Provide the (x, y) coordinate of the cell's center where the given text is located.  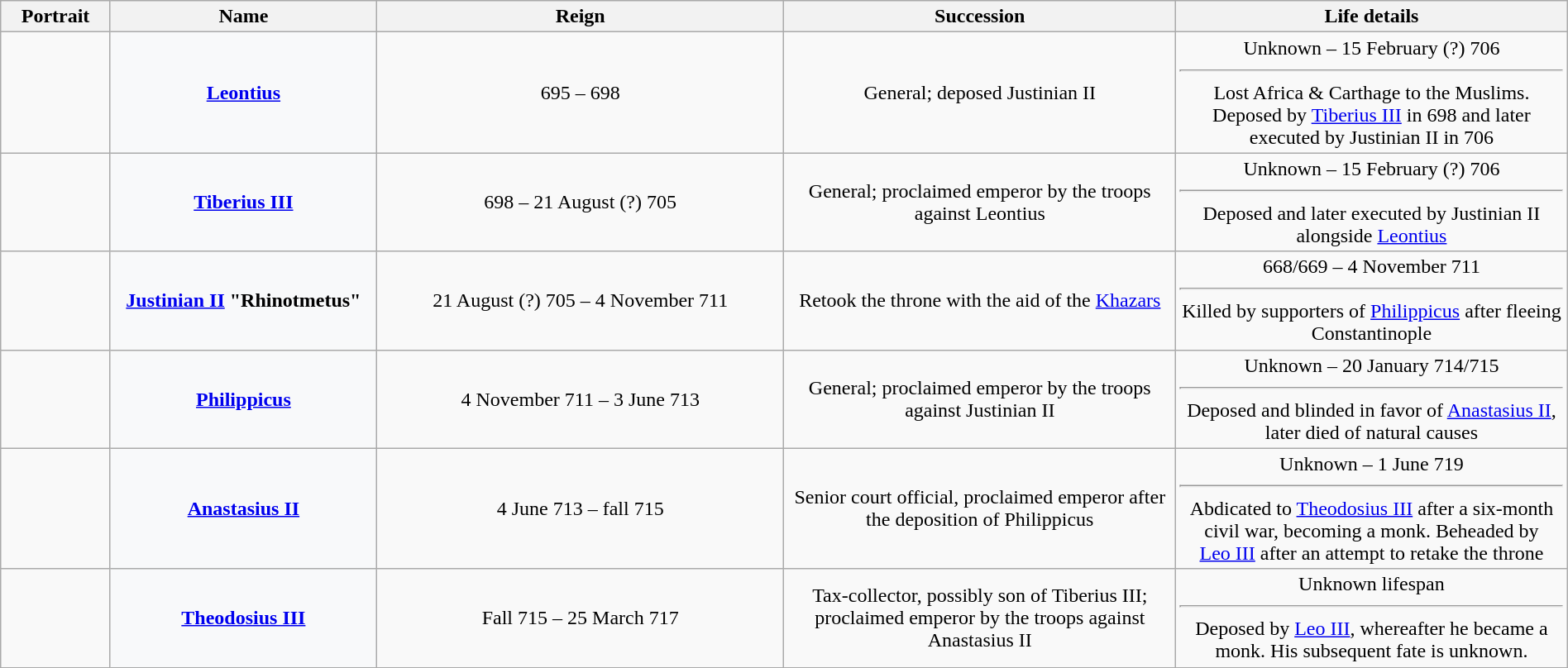
Theodosius III (243, 618)
Unknown lifespanDeposed by Leo III, whereafter he became a monk. His subsequent fate is unknown. (1372, 618)
4 June 713 – fall 715 (581, 508)
Life details (1372, 17)
Portrait (56, 17)
Unknown – 20 January 714/715Deposed and blinded in favor of Anastasius II, later died of natural causes (1372, 398)
General; deposed Justinian II (980, 93)
Retook the throne with the aid of the Khazars (980, 301)
Fall 715 – 25 March 717 (581, 618)
Tax-collector, possibly son of Tiberius III; proclaimed emperor by the troops against Anastasius II (980, 618)
Senior court official, proclaimed emperor after the deposition of Philippicus (980, 508)
4 November 711 – 3 June 713 (581, 398)
Reign (581, 17)
21 August (?) 705 – 4 November 711 (581, 301)
Unknown – 15 February (?) 706Lost Africa & Carthage to the Muslims. Deposed by Tiberius III in 698 and later executed by Justinian II in 706 (1372, 93)
Succession (980, 17)
Anastasius II (243, 508)
General; proclaimed emperor by the troops against Justinian II (980, 398)
General; proclaimed emperor by the troops against Leontius (980, 202)
698 – 21 August (?) 705 (581, 202)
Leontius (243, 93)
Tiberius III (243, 202)
668/669 – 4 November 711Killed by supporters of Philippicus after fleeing Constantinople (1372, 301)
Justinian II "Rhinotmetus" (243, 301)
Philippicus (243, 398)
695 – 698 (581, 93)
Name (243, 17)
Unknown – 15 February (?) 706Deposed and later executed by Justinian II alongside Leontius (1372, 202)
